Scan for the cell matching the given text and deliver its (X, Y) coordinate at center. 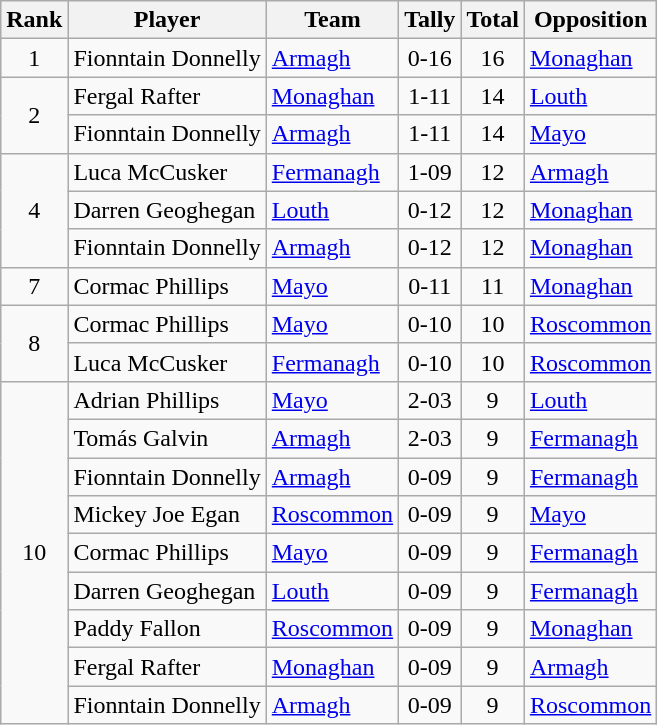
Opposition (590, 20)
Adrian Phillips (167, 400)
1 (34, 58)
7 (34, 286)
4 (34, 210)
Team (332, 20)
Tomás Galvin (167, 438)
2 (34, 115)
0-11 (430, 286)
Tally (430, 20)
11 (493, 286)
Paddy Fallon (167, 629)
16 (493, 58)
Player (167, 20)
Mickey Joe Egan (167, 515)
0-16 (430, 58)
1-09 (430, 172)
Rank (34, 20)
Total (493, 20)
8 (34, 343)
